Identify which cell holds the provided text, then report its [X, Y] central coordinate. 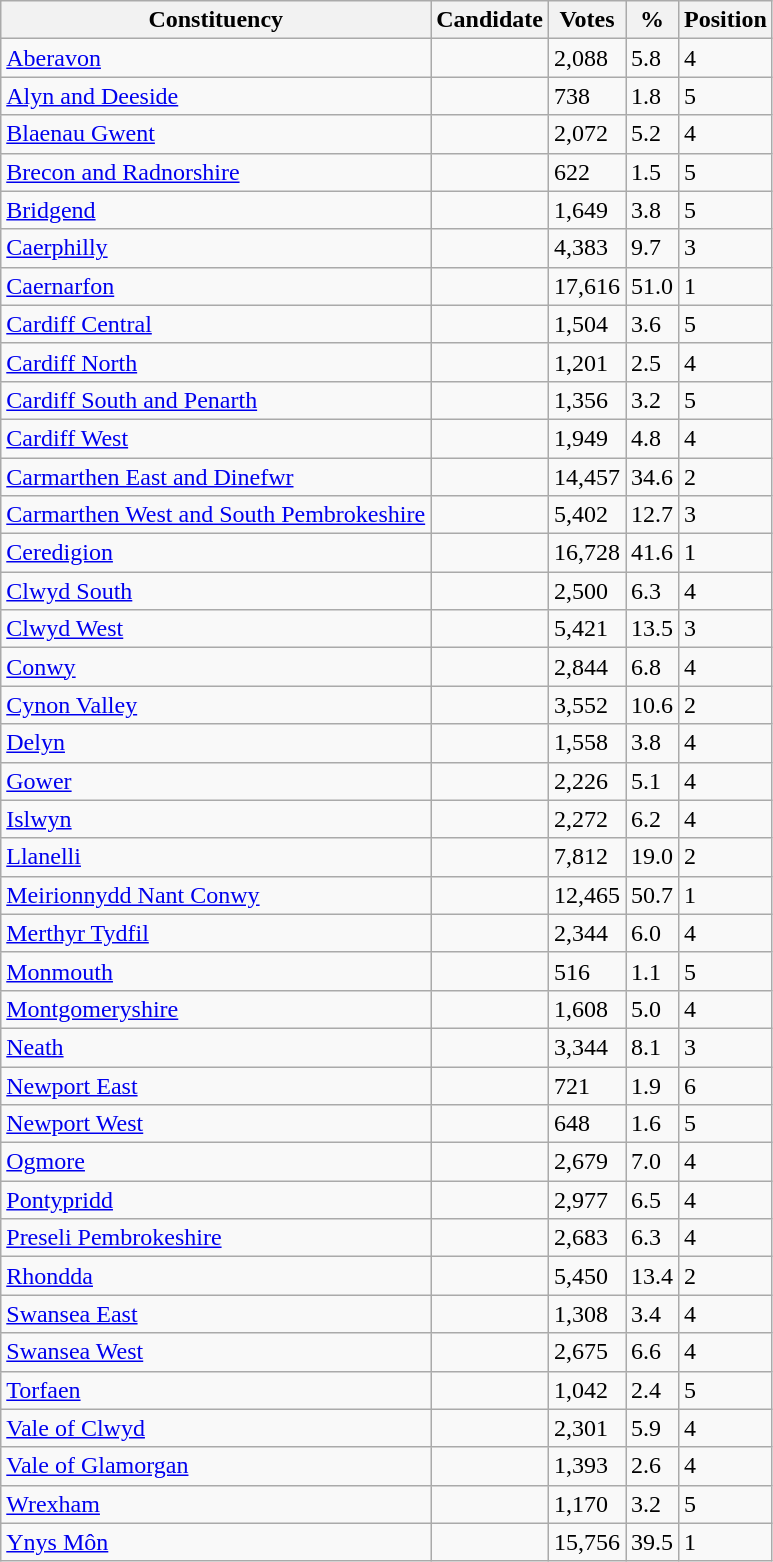
Monmouth [216, 971]
1,170 [586, 1504]
5.1 [652, 781]
2,344 [586, 933]
2,683 [586, 1238]
5,402 [586, 515]
Cynon Valley [216, 705]
5.0 [652, 1009]
Constituency [216, 20]
Preseli Pembrokeshire [216, 1238]
2,679 [586, 1162]
4,383 [586, 248]
2,088 [586, 58]
Torfaen [216, 1390]
1.6 [652, 1124]
Swansea East [216, 1314]
41.6 [652, 553]
Wrexham [216, 1504]
5.9 [652, 1428]
2,072 [586, 134]
2,844 [586, 667]
Caerphilly [216, 248]
1,608 [586, 1009]
19.0 [652, 857]
Carmarthen East and Dinefwr [216, 477]
Brecon and Radnorshire [216, 172]
4.8 [652, 438]
3.4 [652, 1314]
738 [586, 96]
Vale of Glamorgan [216, 1466]
1,042 [586, 1390]
1,649 [586, 210]
% [652, 20]
Blaenau Gwent [216, 134]
6.8 [652, 667]
13.4 [652, 1276]
Newport West [216, 1124]
5.8 [652, 58]
Neath [216, 1047]
Cardiff Central [216, 324]
14,457 [586, 477]
2,226 [586, 781]
Llanelli [216, 857]
16,728 [586, 553]
1.8 [652, 96]
1,558 [586, 743]
Montgomeryshire [216, 1009]
2.5 [652, 362]
Vale of Clwyd [216, 1428]
Ogmore [216, 1162]
39.5 [652, 1542]
7.0 [652, 1162]
51.0 [652, 286]
2,301 [586, 1428]
Rhondda [216, 1276]
3,552 [586, 705]
2.4 [652, 1390]
13.5 [652, 629]
721 [586, 1085]
5,421 [586, 629]
516 [586, 971]
Carmarthen West and South Pembrokeshire [216, 515]
10.6 [652, 705]
1.1 [652, 971]
6.0 [652, 933]
1.9 [652, 1085]
9.7 [652, 248]
6.6 [652, 1352]
6.2 [652, 819]
1,308 [586, 1314]
2,977 [586, 1200]
2,272 [586, 819]
Position [726, 20]
Pontypridd [216, 1200]
1.5 [652, 172]
Votes [586, 20]
6.5 [652, 1200]
Swansea West [216, 1352]
Merthyr Tydfil [216, 933]
7,812 [586, 857]
Alyn and Deeside [216, 96]
Conwy [216, 667]
15,756 [586, 1542]
Newport East [216, 1085]
8.1 [652, 1047]
Clwyd West [216, 629]
2.6 [652, 1466]
Gower [216, 781]
Meirionnydd Nant Conwy [216, 895]
3.6 [652, 324]
Clwyd South [216, 591]
17,616 [586, 286]
Cardiff West [216, 438]
50.7 [652, 895]
2,675 [586, 1352]
1,393 [586, 1466]
Bridgend [216, 210]
1,504 [586, 324]
1,356 [586, 400]
Caernarfon [216, 286]
648 [586, 1124]
5.2 [652, 134]
1,949 [586, 438]
622 [586, 172]
Candidate [490, 20]
34.6 [652, 477]
3,344 [586, 1047]
Aberavon [216, 58]
Delyn [216, 743]
12.7 [652, 515]
2,500 [586, 591]
Islwyn [216, 819]
6 [726, 1085]
5,450 [586, 1276]
Ynys Môn [216, 1542]
1,201 [586, 362]
Ceredigion [216, 553]
12,465 [586, 895]
Cardiff North [216, 362]
Cardiff South and Penarth [216, 400]
